Determine the (x, y) coordinate at the center of the cell enclosing the given text.  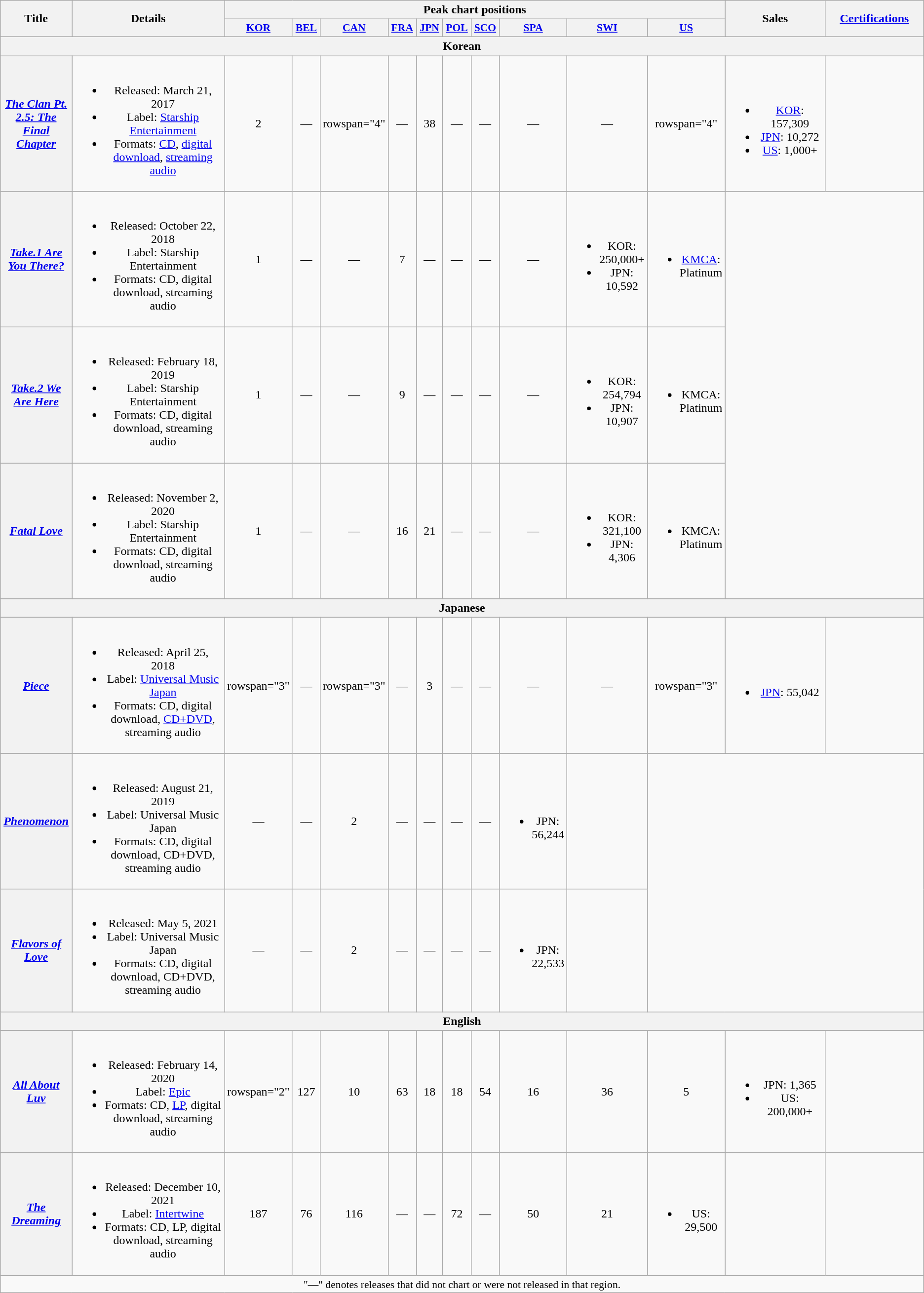
Released: December 10, 2021Label: IntertwineFormats: CD, LP, digital download, streaming audio (148, 1214)
KOR: 250,000+JPN: 10,592 (607, 260)
US: 29,500 (686, 1214)
Sales (775, 19)
50 (533, 1214)
Released: February 18, 2019Label: Starship EntertainmentFormats: CD, digital download, streaming audio (148, 395)
All About Luv (37, 1092)
English (462, 1021)
10 (354, 1092)
38 (429, 123)
rowspan="2" (259, 1092)
Peak chart positions (475, 10)
Fatal Love (37, 531)
JPN: 56,244 (533, 822)
Korean (462, 46)
Released: April 25, 2018Label: Universal Music JapanFormats: CD, digital download, CD+DVD, streaming audio (148, 685)
5 (686, 1092)
SCO (485, 28)
Details (148, 19)
Phenomenon (37, 822)
The Clan Pt. 2.5: The Final Chapter (37, 123)
Released: March 21, 2017Label: Starship EntertainmentFormats: CD, digital download, streaming audio (148, 123)
KOR: 254,794JPN: 10,907 (607, 395)
KOR: 321,100JPN: 4,306 (607, 531)
Title (37, 19)
US (686, 28)
76 (306, 1214)
POL (457, 28)
"—" denotes releases that did not chart or were not released in that region. (462, 1284)
116 (354, 1214)
Certifications (875, 19)
JPN: 55,042 (775, 685)
Flavors of Love (37, 950)
Japanese (462, 608)
Take.1 Are You There? (37, 260)
The Dreaming (37, 1214)
Released: February 14, 2020Label: EpicFormats: CD, LP, digital download, streaming audio (148, 1092)
9 (402, 395)
36 (607, 1092)
KOR: 157,309JPN: 10,272US: 1,000+ (775, 123)
JPN: 22,533 (533, 950)
SWI (607, 28)
JPN: 1,365US: 200,000+ (775, 1092)
Released: August 21, 2019Label: Universal Music JapanFormats: CD, digital download, CD+DVD, streaming audio (148, 822)
187 (259, 1214)
JPN (429, 28)
63 (402, 1092)
72 (457, 1214)
Released: November 2, 2020Label: Starship EntertainmentFormats: CD, digital download, streaming audio (148, 531)
Released: May 5, 2021Label: Universal Music JapanFormats: CD, digital download, CD+DVD, streaming audio (148, 950)
CAN (354, 28)
127 (306, 1092)
SPA (533, 28)
Released: October 22, 2018Label: Starship EntertainmentFormats: CD, digital download, streaming audio (148, 260)
BEL (306, 28)
7 (402, 260)
KOR (259, 28)
Piece (37, 685)
3 (429, 685)
FRA (402, 28)
54 (485, 1092)
Take.2 We Are Here (37, 395)
